Locate the cell with the specified text and output its [X, Y] center coordinate. 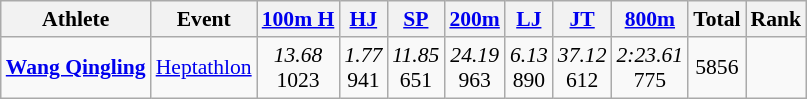
37.12612 [582, 68]
SP [416, 19]
800m [650, 19]
11.85651 [416, 68]
Total [716, 19]
13.681023 [298, 68]
JT [582, 19]
5856 [716, 68]
Athlete [76, 19]
HJ [363, 19]
LJ [529, 19]
6.13890 [529, 68]
Heptathlon [204, 68]
200m [474, 19]
1.77941 [363, 68]
Event [204, 19]
2:23.61775 [650, 68]
100m H [298, 19]
24.19963 [474, 68]
Wang Qingling [76, 68]
Rank [776, 19]
